Locate the cell with the specified text and output its [X, Y] center coordinate. 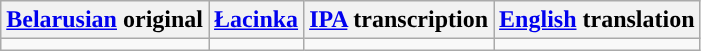
Belarusian original [105, 20]
Łacinka [256, 20]
English translation [597, 20]
IPA transcription [399, 20]
